Locate the cell with the specified text and output its [x, y] center coordinate. 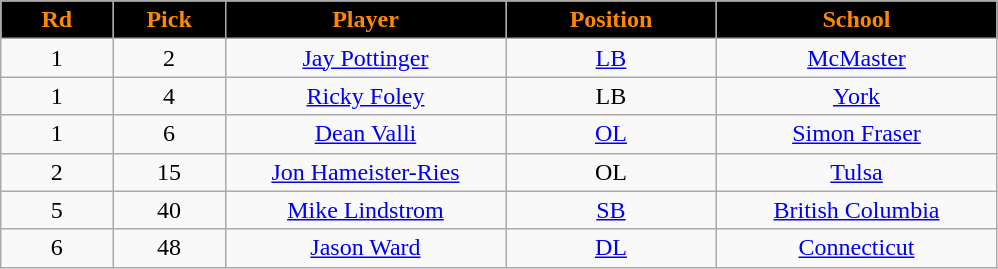
Jay Pottinger [366, 58]
Ricky Foley [366, 96]
Jason Ward [366, 248]
Player [366, 20]
Mike Lindstrom [366, 210]
British Columbia [856, 210]
DL [611, 248]
McMaster [856, 58]
Jon Hameister-Ries [366, 172]
York [856, 96]
40 [169, 210]
SB [611, 210]
Pick [169, 20]
4 [169, 96]
Dean Valli [366, 134]
48 [169, 248]
Simon Fraser [856, 134]
Tulsa [856, 172]
Position [611, 20]
School [856, 20]
Rd [57, 20]
15 [169, 172]
Connecticut [856, 248]
5 [57, 210]
